Capture the cell that displays the provided text and extract its [X, Y] central coordinate. 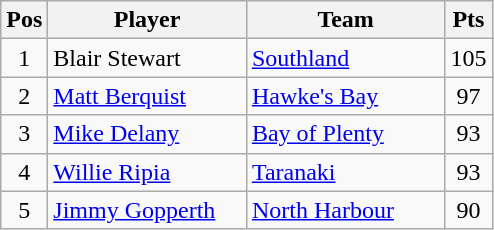
2 [24, 96]
5 [24, 210]
Team [346, 20]
Willie Ripia [148, 172]
3 [24, 134]
Taranaki [346, 172]
105 [468, 58]
North Harbour [346, 210]
Player [148, 20]
Blair Stewart [148, 58]
97 [468, 96]
Matt Berquist [148, 96]
Jimmy Gopperth [148, 210]
1 [24, 58]
Southland [346, 58]
4 [24, 172]
Hawke's Bay [346, 96]
Pos [24, 20]
90 [468, 210]
Pts [468, 20]
Mike Delany [148, 134]
Bay of Plenty [346, 134]
